Locate the cell with the specified text and output its (X, Y) center coordinate. 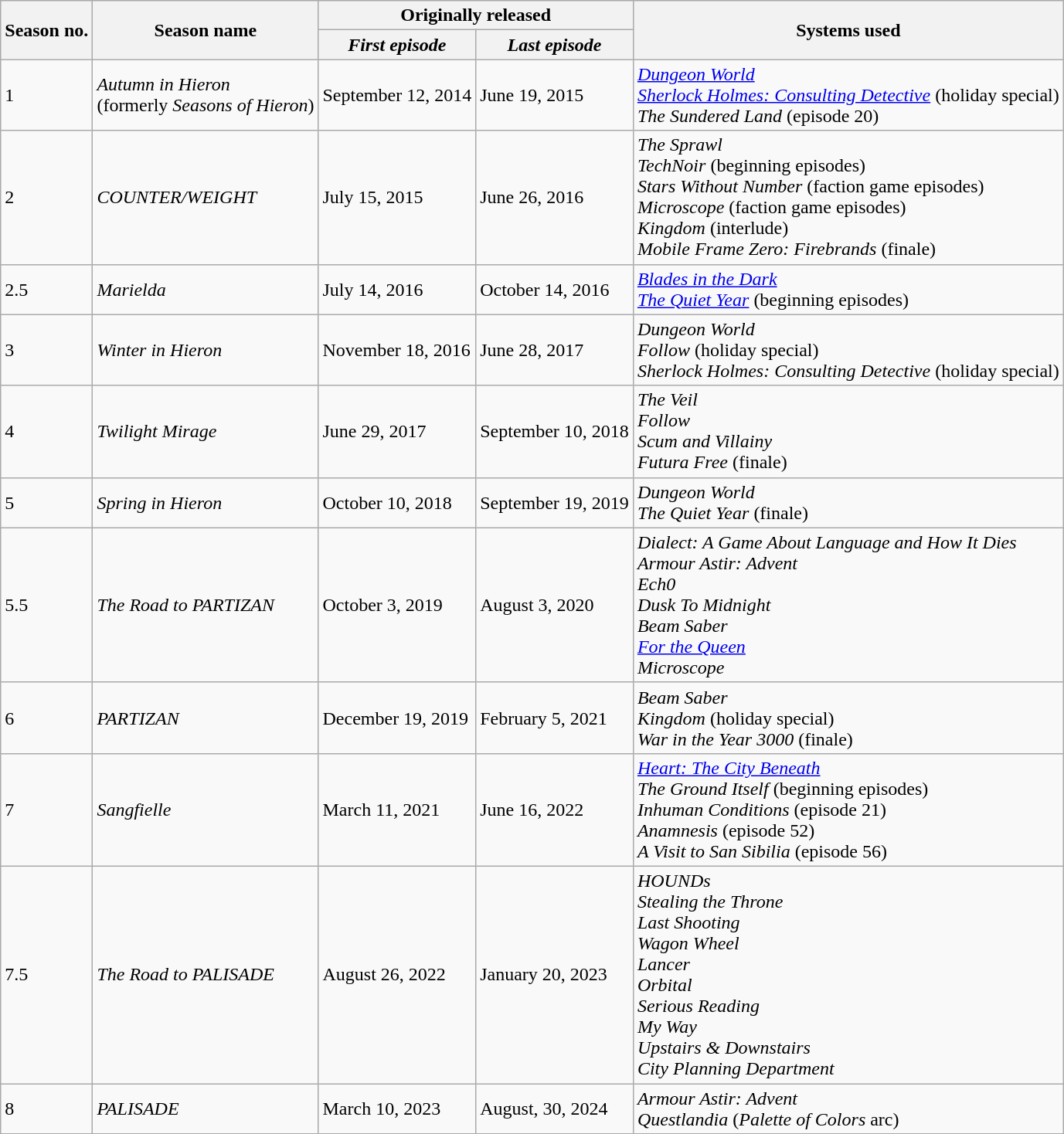
Dialect: A Game About Language and How It DiesArmour Astir: AdventEch0Dusk To MidnightBeam SaberFor the QueenMicroscope (848, 605)
March 10, 2023 (397, 1108)
The Road to PARTIZAN (206, 605)
November 18, 2016 (397, 350)
February 5, 2021 (555, 718)
4 (46, 431)
HOUNDsStealing the ThroneLast ShootingWagon WheelLancerOrbitalSerious ReadingMy WayUpstairs & DownstairsCity Planning Department (848, 975)
The Road to PALISADE (206, 975)
Originally released (476, 15)
PALISADE (206, 1108)
June 29, 2017 (397, 431)
5.5 (46, 605)
June 19, 2015 (555, 95)
August, 30, 2024 (555, 1108)
Last episode (555, 45)
Systems used (848, 30)
PARTIZAN (206, 718)
September 12, 2014 (397, 95)
The VeilFollowScum and VillainyFutura Free (finale) (848, 431)
June 26, 2016 (555, 198)
March 11, 2021 (397, 810)
5 (46, 502)
6 (46, 718)
Marielda (206, 289)
July 14, 2016 (397, 289)
Dungeon WorldFollow (holiday special)Sherlock Holmes: Consulting Detective (holiday special) (848, 350)
Spring in Hieron (206, 502)
Season name (206, 30)
September 19, 2019 (555, 502)
Season no. (46, 30)
Blades in the DarkThe Quiet Year (beginning episodes) (848, 289)
December 19, 2019 (397, 718)
1 (46, 95)
Twilight Mirage (206, 431)
July 15, 2015 (397, 198)
September 10, 2018 (555, 431)
Sangfielle (206, 810)
First episode (397, 45)
Heart: The City BeneathThe Ground Itself (beginning episodes)Inhuman Conditions (episode 21)Anamnesis (episode 52)A Visit to San Sibilia (episode 56) (848, 810)
June 28, 2017 (555, 350)
Autumn in Hieron(formerly Seasons of Hieron) (206, 95)
2.5 (46, 289)
Dungeon WorldThe Quiet Year (finale) (848, 502)
August 3, 2020 (555, 605)
8 (46, 1108)
June 16, 2022 (555, 810)
Armour Astir: AdventQuestlandia (Palette of Colors arc) (848, 1108)
October 3, 2019 (397, 605)
August 26, 2022 (397, 975)
October 10, 2018 (397, 502)
7 (46, 810)
October 14, 2016 (555, 289)
Beam SaberKingdom (holiday special)War in the Year 3000 (finale) (848, 718)
2 (46, 198)
3 (46, 350)
January 20, 2023 (555, 975)
COUNTER/WEIGHT (206, 198)
7.5 (46, 975)
Dungeon WorldSherlock Holmes: Consulting Detective (holiday special)The Sundered Land (episode 20) (848, 95)
Winter in Hieron (206, 350)
